Scan for the cell matching the given text and deliver its (x, y) coordinate at center. 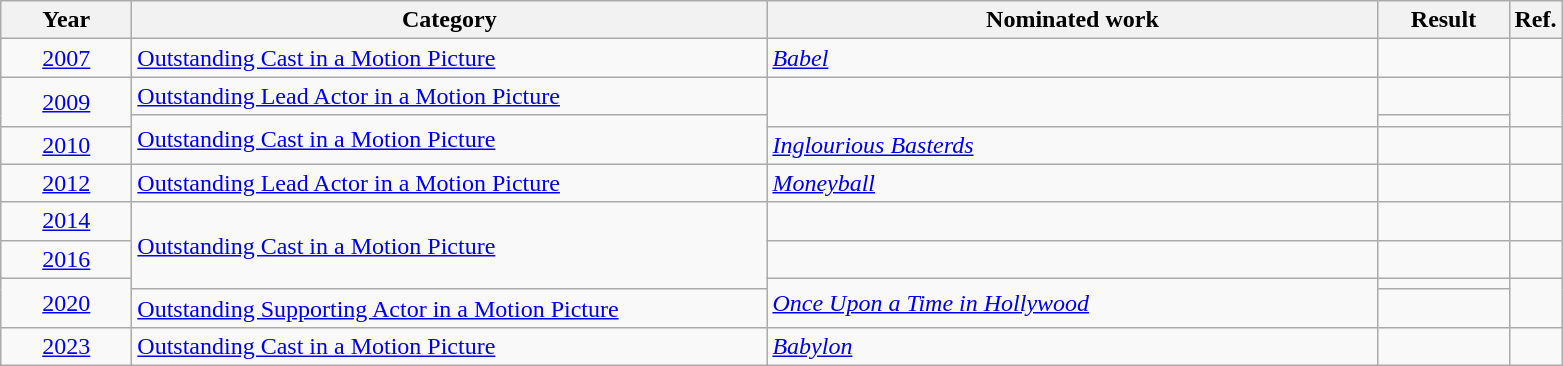
Outstanding Supporting Actor in a Motion Picture (450, 308)
2016 (66, 259)
2023 (66, 346)
2009 (66, 102)
Once Upon a Time in Hollywood (1072, 302)
2007 (66, 58)
Result (1444, 20)
Ref. (1536, 20)
Babel (1072, 58)
2014 (66, 221)
Inglourious Basterds (1072, 145)
Babylon (1072, 346)
Moneyball (1072, 183)
2010 (66, 145)
Year (66, 20)
2020 (66, 302)
Category (450, 20)
Nominated work (1072, 20)
2012 (66, 183)
